Capture the cell that displays the provided text and extract its (x, y) central coordinate. 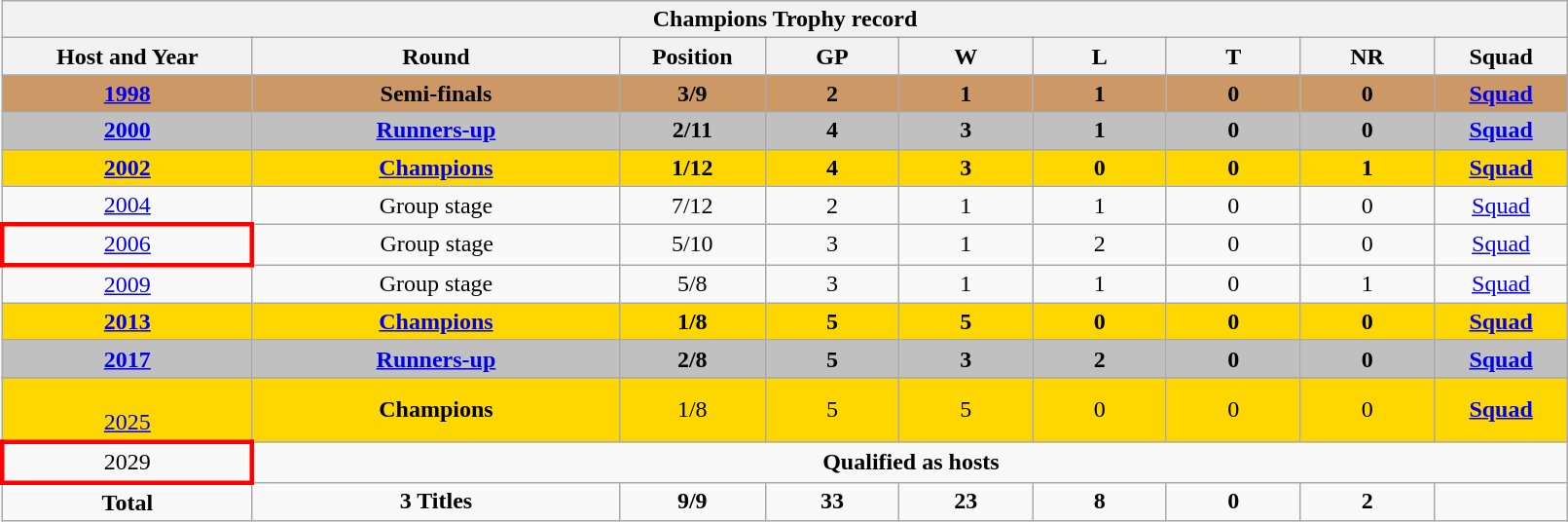
Semi-finals (436, 93)
8 (1100, 502)
3/9 (692, 93)
5/10 (692, 245)
5/8 (692, 284)
2/11 (692, 130)
2009 (127, 284)
2025 (127, 409)
2000 (127, 130)
3 Titles (436, 502)
1/12 (692, 168)
Qualified as hosts (909, 462)
33 (831, 502)
23 (966, 502)
2/8 (692, 358)
Champions Trophy record (784, 19)
9/9 (692, 502)
7/12 (692, 205)
Position (692, 56)
1998 (127, 93)
2006 (127, 245)
2002 (127, 168)
W (966, 56)
Round (436, 56)
2029 (127, 462)
2013 (127, 321)
Total (127, 502)
L (1100, 56)
T (1232, 56)
GP (831, 56)
2004 (127, 205)
2017 (127, 358)
Host and Year (127, 56)
NR (1367, 56)
